Scan for the cell matching the given text and deliver its (x, y) coordinate at center. 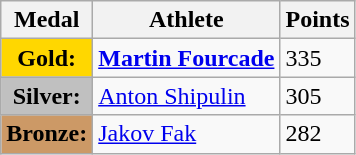
Points (318, 20)
282 (318, 134)
Athlete (186, 20)
Medal (47, 20)
Jakov Fak (186, 134)
335 (318, 58)
Bronze: (47, 134)
305 (318, 96)
Gold: (47, 58)
Anton Shipulin (186, 96)
Martin Fourcade (186, 58)
Silver: (47, 96)
